Search for the cell housing the specified text and yield its [X, Y] center coordinate. 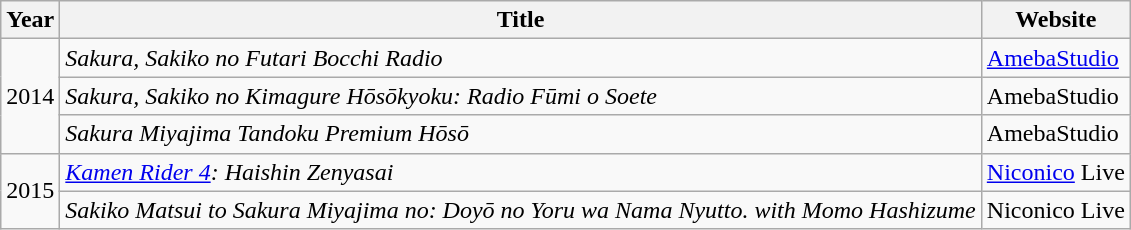
Year [30, 20]
Kamen Rider 4: Haishin Zenyasai [520, 172]
Website [1056, 20]
Sakura, Sakiko no Kimagure Hōsōkyoku: Radio Fūmi o Soete [520, 96]
Sakiko Matsui to Sakura Miyajima no: Doyō no Yoru wa Nama Nyutto. with Momo Hashizume [520, 210]
Sakura Miyajima Tandoku Premium Hōsō [520, 134]
2015 [30, 191]
Title [520, 20]
Sakura, Sakiko no Futari Bocchi Radio [520, 58]
2014 [30, 96]
